Return (X, Y) of the center of cell containing provided text 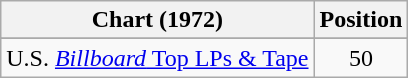
50 (361, 58)
Position (361, 20)
U.S. Billboard Top LPs & Tape (158, 58)
Chart (1972) (158, 20)
